For the text-containing cell, return its midpoint in (X, Y) coordinate format. 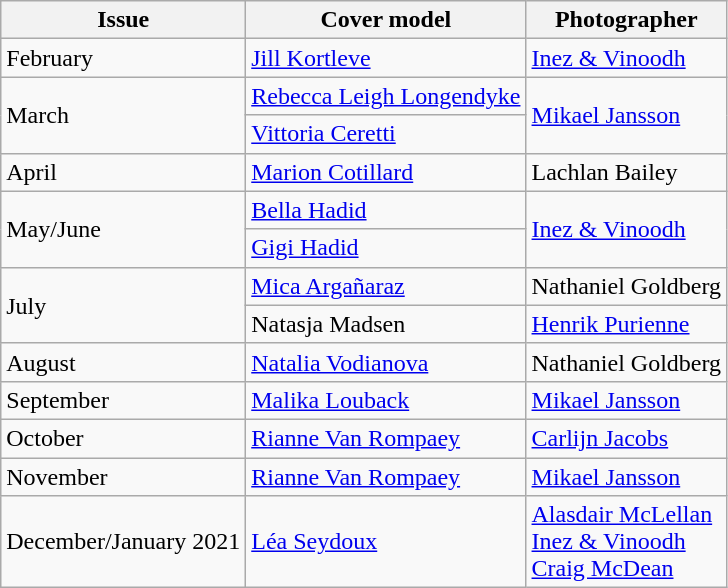
Marion Cotillard (386, 172)
Vittoria Ceretti (386, 134)
December/January 2021 (124, 542)
August (124, 362)
Lachlan Bailey (626, 172)
July (124, 305)
February (124, 58)
Bella Hadid (386, 210)
Léa Seydoux (386, 542)
Natasja Madsen (386, 324)
Issue (124, 20)
Rebecca Leigh Longendyke (386, 96)
May/June (124, 229)
Carlijn Jacobs (626, 438)
Cover model (386, 20)
Gigi Hadid (386, 248)
November (124, 477)
September (124, 400)
Alasdair McLellan Inez & Vinoodh Craig McDean (626, 542)
March (124, 115)
Malika Louback (386, 400)
Mica Argañaraz (386, 286)
Natalia Vodianova (386, 362)
Jill Kortleve (386, 58)
Photographer (626, 20)
October (124, 438)
Henrik Purienne (626, 324)
April (124, 172)
